Find where the given text appears and provide that cell's center as (x, y) coordinate. 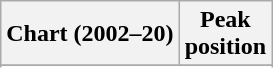
Chart (2002–20) (90, 34)
Peakposition (225, 34)
